Scan for the cell matching the given text and deliver its (X, Y) coordinate at center. 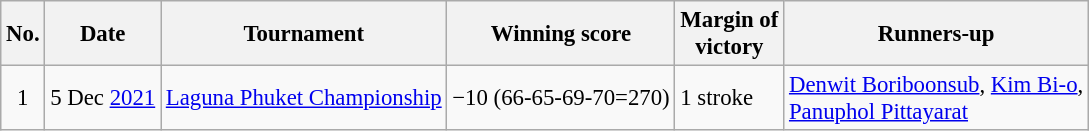
Denwit Boriboonsub, Kim Bi-o, Panuphol Pittayarat (936, 98)
Laguna Phuket Championship (303, 98)
Margin ofvictory (730, 34)
Winning score (561, 34)
1 (23, 98)
1 stroke (730, 98)
No. (23, 34)
Tournament (303, 34)
Runners-up (936, 34)
Date (103, 34)
5 Dec 2021 (103, 98)
−10 (66-65-69-70=270) (561, 98)
